Pinpoint the cell where the given text exists, returning its (x, y) midpoint coordinate. 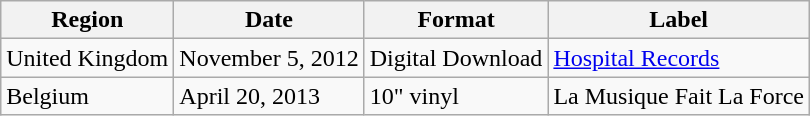
Label (679, 20)
April 20, 2013 (269, 96)
Hospital Records (679, 58)
United Kingdom (88, 58)
Date (269, 20)
Digital Download (456, 58)
Region (88, 20)
November 5, 2012 (269, 58)
Belgium (88, 96)
Format (456, 20)
10" vinyl (456, 96)
La Musique Fait La Force (679, 96)
